Capture the cell that displays the provided text and extract its (X, Y) central coordinate. 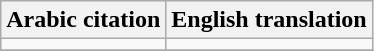
Arabic citation (84, 20)
English translation (269, 20)
